Extract the (X, Y) coordinate from the center of the cell holding the provided text.  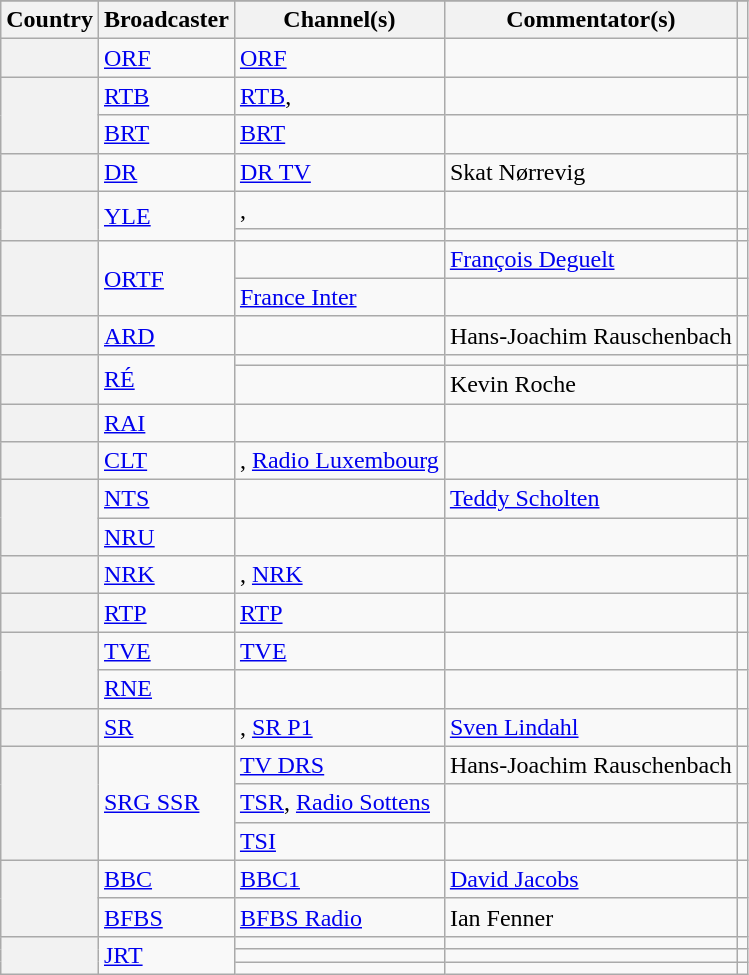
DR TV (339, 172)
BBC (166, 879)
TSR, Radio Sottens (339, 803)
, Radio Luxembourg (339, 461)
YLE (166, 216)
, SR P1 (339, 727)
Ian Fenner (590, 917)
, (339, 210)
RTB, (339, 96)
RAI (166, 423)
SR (166, 727)
, NRK (339, 575)
SRG SSR (166, 803)
RTB (166, 96)
TV DRS (339, 765)
TSI (339, 841)
Teddy Scholten (590, 499)
CLT (166, 461)
François Deguelt (590, 259)
Commentator(s) (590, 20)
NTS (166, 499)
Kevin Roche (590, 384)
Broadcaster (166, 20)
RNE (166, 689)
Skat Nørrevig (590, 172)
ARD (166, 335)
NRU (166, 537)
JRT (166, 955)
DR (166, 172)
France Inter (339, 297)
Channel(s) (339, 20)
BFBS Radio (339, 917)
BBC1 (339, 879)
NRK (166, 575)
Sven Lindahl (590, 727)
RÉ (166, 378)
David Jacobs (590, 879)
ORTF (166, 278)
Country (50, 20)
BFBS (166, 917)
